Extract the [x, y] coordinate from the center of the cell holding the provided text.  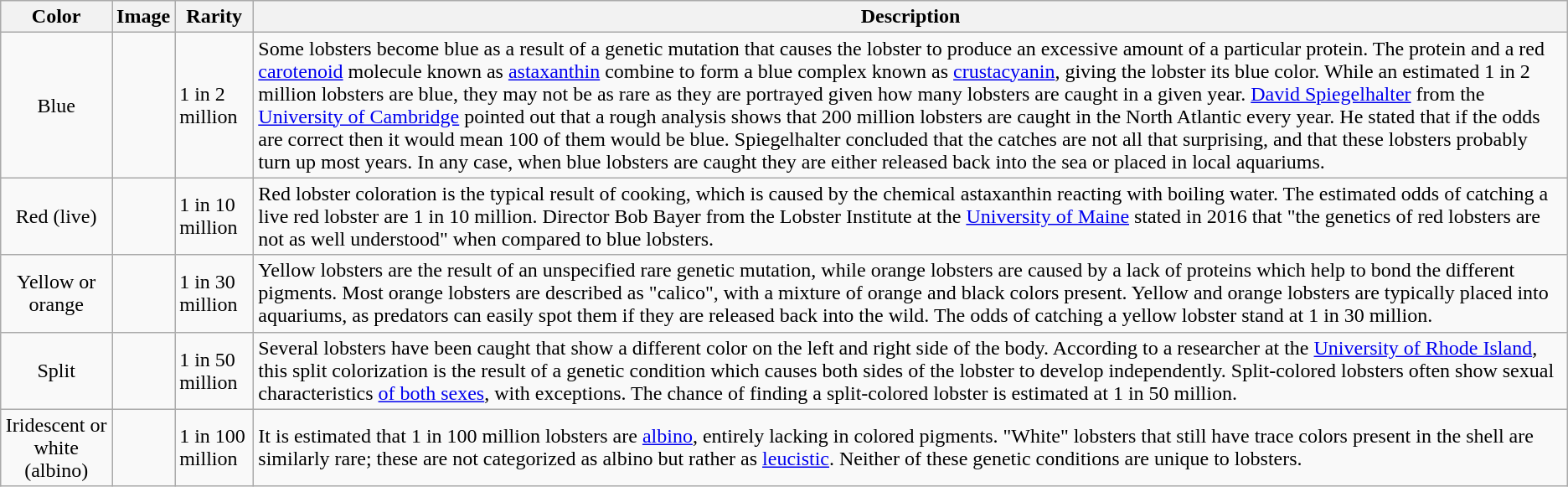
Split [57, 370]
Red (live) [57, 216]
Iridescent or white (albino) [57, 448]
1 in 2 million [214, 106]
Yellow or orange [57, 293]
Color [57, 17]
Rarity [214, 17]
Image [144, 17]
1 in 10 million [214, 216]
1 in 30 million [214, 293]
Blue [57, 106]
1 in 50 million [214, 370]
1 in 100 million [214, 448]
Description [910, 17]
